From the cell containing the given text, extract its center point as [x, y] coordinate. 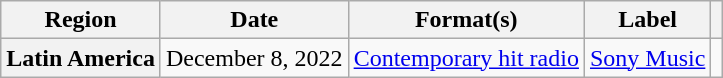
Contemporary hit radio [466, 58]
Sony Music [647, 58]
Date [254, 20]
Region [81, 20]
Format(s) [466, 20]
Label [647, 20]
December 8, 2022 [254, 58]
Latin America [81, 58]
